Identify which cell holds the provided text, then report its (X, Y) central coordinate. 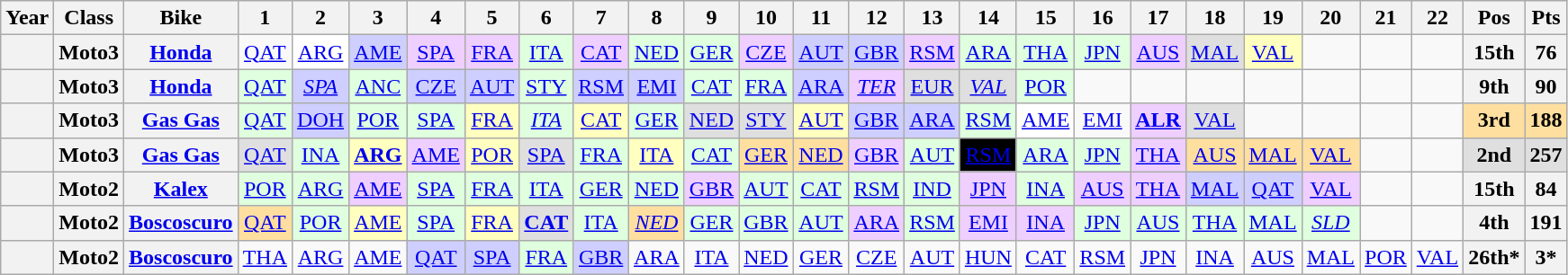
3rd (1494, 120)
188 (1546, 120)
1 (265, 18)
16 (1103, 18)
12 (877, 18)
4 (436, 18)
4th (1494, 223)
Year (27, 18)
IND (933, 189)
15 (1045, 18)
76 (1546, 52)
8 (657, 18)
Pos (1494, 18)
5 (491, 18)
DOH (320, 120)
90 (1546, 86)
ALR (1158, 120)
13 (933, 18)
Pts (1546, 18)
17 (1158, 18)
7 (601, 18)
ANC (378, 86)
19 (1273, 18)
191 (1546, 223)
9th (1494, 86)
2nd (1494, 155)
EUR (933, 86)
6 (546, 18)
Kalex (182, 189)
257 (1546, 155)
20 (1330, 18)
11 (821, 18)
84 (1546, 189)
Bike (182, 18)
3* (1546, 257)
9 (711, 18)
26th* (1494, 257)
Class (89, 18)
14 (988, 18)
2 (320, 18)
3 (378, 18)
22 (1437, 18)
10 (766, 18)
21 (1386, 18)
HUN (988, 257)
TER (877, 86)
18 (1214, 18)
SLD (1330, 223)
